Scan for the cell matching the given text and deliver its [X, Y] coordinate at center. 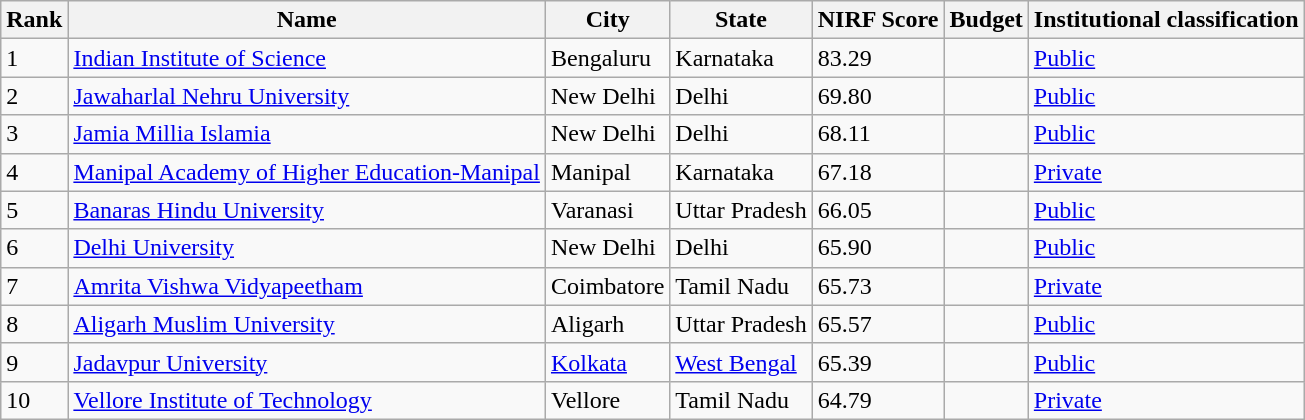
Indian Institute of Science [307, 58]
10 [34, 400]
7 [34, 286]
Manipal [607, 172]
Jadavpur University [307, 362]
Jawaharlal Nehru University [307, 96]
3 [34, 134]
68.11 [878, 134]
Amrita Vishwa Vidyapeetham [307, 286]
Delhi University [307, 248]
6 [34, 248]
City [607, 20]
8 [34, 324]
69.80 [878, 96]
Manipal Academy of Higher Education-Manipal [307, 172]
Aligarh Muslim University [307, 324]
Rank [34, 20]
Kolkata [607, 362]
65.90 [878, 248]
Jamia Millia Islamia [307, 134]
Bengaluru [607, 58]
65.39 [878, 362]
Varanasi [607, 210]
66.05 [878, 210]
5 [34, 210]
Vellore [607, 400]
65.57 [878, 324]
Institutional classification [1166, 20]
Name [307, 20]
64.79 [878, 400]
2 [34, 96]
Budget [986, 20]
State [741, 20]
9 [34, 362]
4 [34, 172]
Coimbatore [607, 286]
NIRF Score [878, 20]
West Bengal [741, 362]
67.18 [878, 172]
Vellore Institute of Technology [307, 400]
1 [34, 58]
65.73 [878, 286]
83.29 [878, 58]
Banaras Hindu University [307, 210]
Aligarh [607, 324]
